Find where the given text appears and provide that cell's center as [x, y] coordinate. 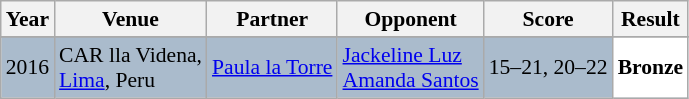
Bronze [651, 68]
Score [548, 19]
Venue [130, 19]
Year [28, 19]
Result [651, 19]
Paula la Torre [272, 68]
15–21, 20–22 [548, 68]
Opponent [410, 19]
2016 [28, 68]
Jackeline Luz Amanda Santos [410, 68]
CAR lla Videna,Lima, Peru [130, 68]
Partner [272, 19]
